Return the [X, Y] coordinate for the center point of the cell that contains the specified text.  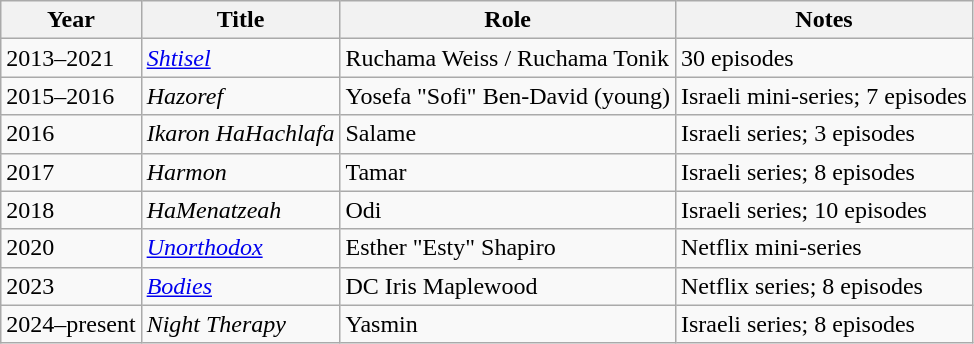
Night Therapy [240, 324]
2018 [71, 210]
2013–2021 [71, 58]
2020 [71, 248]
Shtisel [240, 58]
Netflix mini-series [824, 248]
Tamar [508, 172]
2015–2016 [71, 96]
Role [508, 20]
2023 [71, 286]
HaMenatzeah [240, 210]
Ruchama Weiss / Ruchama Tonik [508, 58]
Israeli series; 3 episodes [824, 134]
2017 [71, 172]
Israeli mini-series; 7 episodes [824, 96]
Notes [824, 20]
Unorthodox [240, 248]
30 episodes [824, 58]
Bodies [240, 286]
Title [240, 20]
Hazoref [240, 96]
Year [71, 20]
Harmon [240, 172]
Netflix series; 8 episodes [824, 286]
Yasmin [508, 324]
Esther "Esty" Shapiro [508, 248]
Ikaron HaHachlafa [240, 134]
DC Iris Maplewood [508, 286]
2024–present [71, 324]
Israeli series; 10 episodes [824, 210]
Odi [508, 210]
Salame [508, 134]
Yosefa "Sofi" Ben-David (young) [508, 96]
2016 [71, 134]
